Determine the [X, Y] coordinate at the center of the cell enclosing the given text.  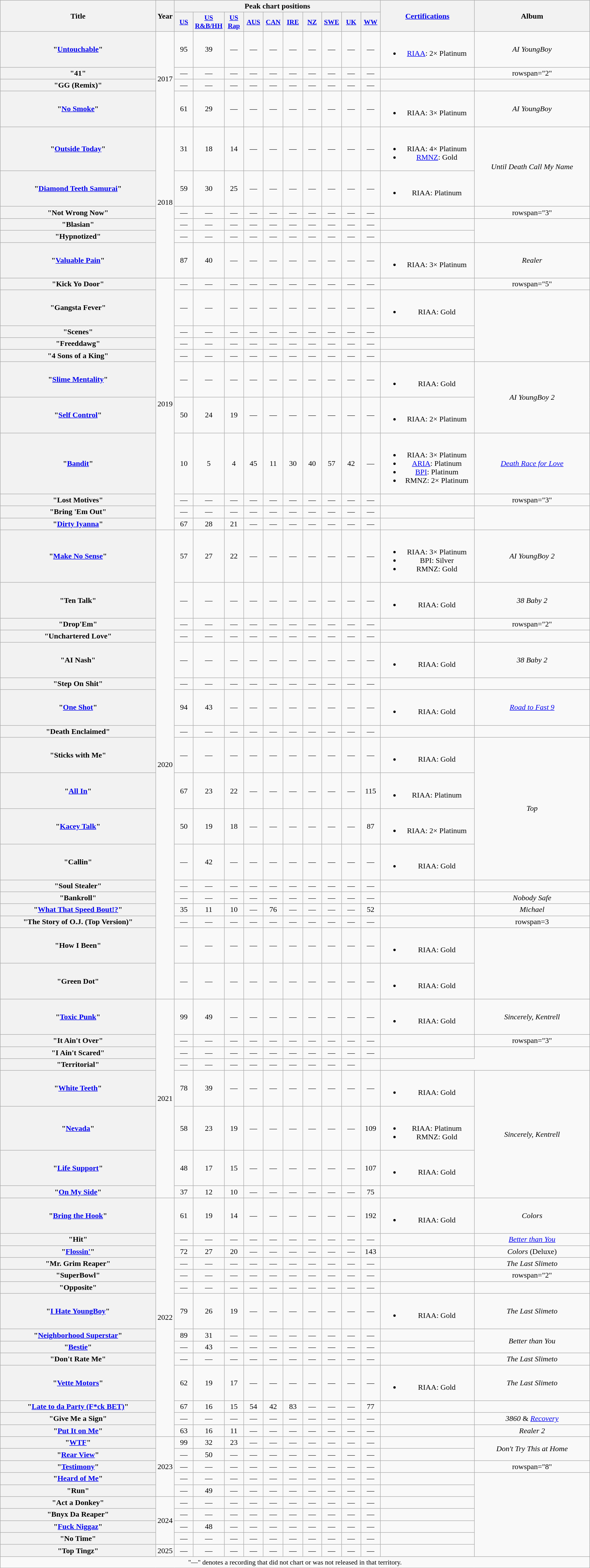
89 [184, 1335]
Michael [532, 910]
"Bankroll" [78, 898]
"Drop'Em" [78, 624]
115 [371, 791]
"GG (Remix)" [78, 85]
2022 [165, 1317]
"Callin" [78, 862]
"Rear View" [78, 1455]
192 [371, 1216]
"Self Control" [78, 415]
"No Time" [78, 1538]
2019 [165, 404]
"Kacey Talk" [78, 827]
77 [371, 1407]
"Fuck Niggaz" [78, 1526]
2023 [165, 1467]
"The Story of O.J. (Top Version)" [78, 922]
RIAA: 4× PlatinumRMNZ: Gold [427, 149]
"Run" [78, 1491]
95 [184, 49]
"Scenes" [78, 332]
26 [209, 1311]
rowspan=3 [532, 922]
45 [253, 463]
2017 [165, 79]
"Flossin'" [78, 1251]
"All In" [78, 791]
"Untouchable" [78, 49]
RIAA: 3× PlatinumARIA: PlatinumBPI: PlatinumRMNZ: 2× Platinum [427, 463]
72 [184, 1251]
75 [371, 1192]
"4 Sons of a King" [78, 356]
"Slime Mentality" [78, 379]
"—" denotes a recording that did not chart or was not released in that territory. [295, 1562]
"Give Me a Sign" [78, 1419]
"Late to da Party (F*ck BET)" [78, 1407]
"Ten Talk" [78, 600]
"SuperBowl" [78, 1275]
20 [234, 1251]
143 [371, 1251]
2018 [165, 202]
4 [234, 463]
"Don't Rate Me" [78, 1359]
Realer 2 [532, 1431]
"Outside Today" [78, 149]
CAN [273, 22]
Peak chart positions [277, 6]
"Nevada" [78, 1128]
"Gangsta Fever" [78, 308]
"Toxic Punk" [78, 1017]
rowspan="8" [532, 1467]
24 [209, 415]
Title [78, 16]
83 [293, 1407]
"Kick Yo Door" [78, 284]
"Testimony" [78, 1467]
"AI Nash" [78, 660]
"Bring the Hook" [78, 1216]
Album [532, 16]
NZ [312, 22]
"WTF" [78, 1443]
RIAA: PlatinumRMNZ: Gold [427, 1128]
Realer [532, 260]
Road to Fast 9 [532, 707]
62 [184, 1383]
"How I Been" [78, 946]
Certifications [427, 16]
"One Shot" [78, 707]
3860 & Recovery [532, 1419]
"Territorial" [78, 1065]
"Diamond Teeth Samurai" [78, 188]
"Heard of Me" [78, 1479]
Nobody Safe [532, 898]
2021 [165, 1098]
"41" [78, 73]
29 [209, 109]
"Sticks with Me" [78, 755]
"Bnyx Da Reaper" [78, 1514]
"White Teeth" [78, 1089]
"It Ain't Over" [78, 1040]
Until Death Call My Name [532, 166]
107 [371, 1168]
"Lost Motives" [78, 500]
Colors (Deluxe) [532, 1251]
"Dirty Iyanna" [78, 524]
63 [184, 1431]
"Bestie" [78, 1347]
"Green Dot" [78, 981]
"Mr. Grim Reaper" [78, 1263]
2025 [165, 1550]
"Soul Stealer" [78, 886]
58 [184, 1128]
52 [371, 910]
"Opposite" [78, 1287]
"No Smoke" [78, 109]
Colors [532, 1216]
21 [234, 524]
Top [532, 809]
94 [184, 707]
2024 [165, 1520]
28 [209, 524]
"Act a Donkey" [78, 1502]
Death Race for Love [532, 463]
"Blasian" [78, 224]
"I Hate YoungBoy" [78, 1311]
"Freeddawg" [78, 344]
"Neighborhood Superstar" [78, 1335]
"Hypnotized" [78, 236]
UK [351, 22]
76 [273, 910]
US [184, 22]
"I Ain't Scared" [78, 1052]
Don't Try This at Home [532, 1449]
"Step On Shit" [78, 684]
"Top Tingz" [78, 1550]
"Make No Sense" [78, 556]
12 [209, 1192]
RIAA: 3× PlatinumBPI: SilverRMNZ: Gold [427, 556]
"Bring 'Em Out" [78, 512]
2020 [165, 764]
79 [184, 1311]
32 [209, 1443]
"On My Side" [78, 1192]
"Valuable Pain" [78, 260]
"Death Enclaimed" [78, 731]
"Vette Motors" [78, 1383]
"Unchartered Love" [78, 636]
78 [184, 1089]
USR&B/HH [209, 22]
"What That Speed Bout!?" [78, 910]
37 [184, 1192]
109 [371, 1128]
54 [253, 1407]
5 [209, 463]
Year [165, 16]
SWE [332, 22]
"Put It on Me" [78, 1431]
WW [371, 22]
"Hit" [78, 1239]
59 [184, 188]
35 [184, 910]
USRap [234, 22]
"Life Support" [78, 1168]
IRE [293, 22]
"Not Wrong Now" [78, 212]
AUS [253, 22]
25 [234, 188]
rowspan="5" [532, 284]
"Bandit" [78, 463]
